Search for the cell housing the specified text and yield its (X, Y) center coordinate. 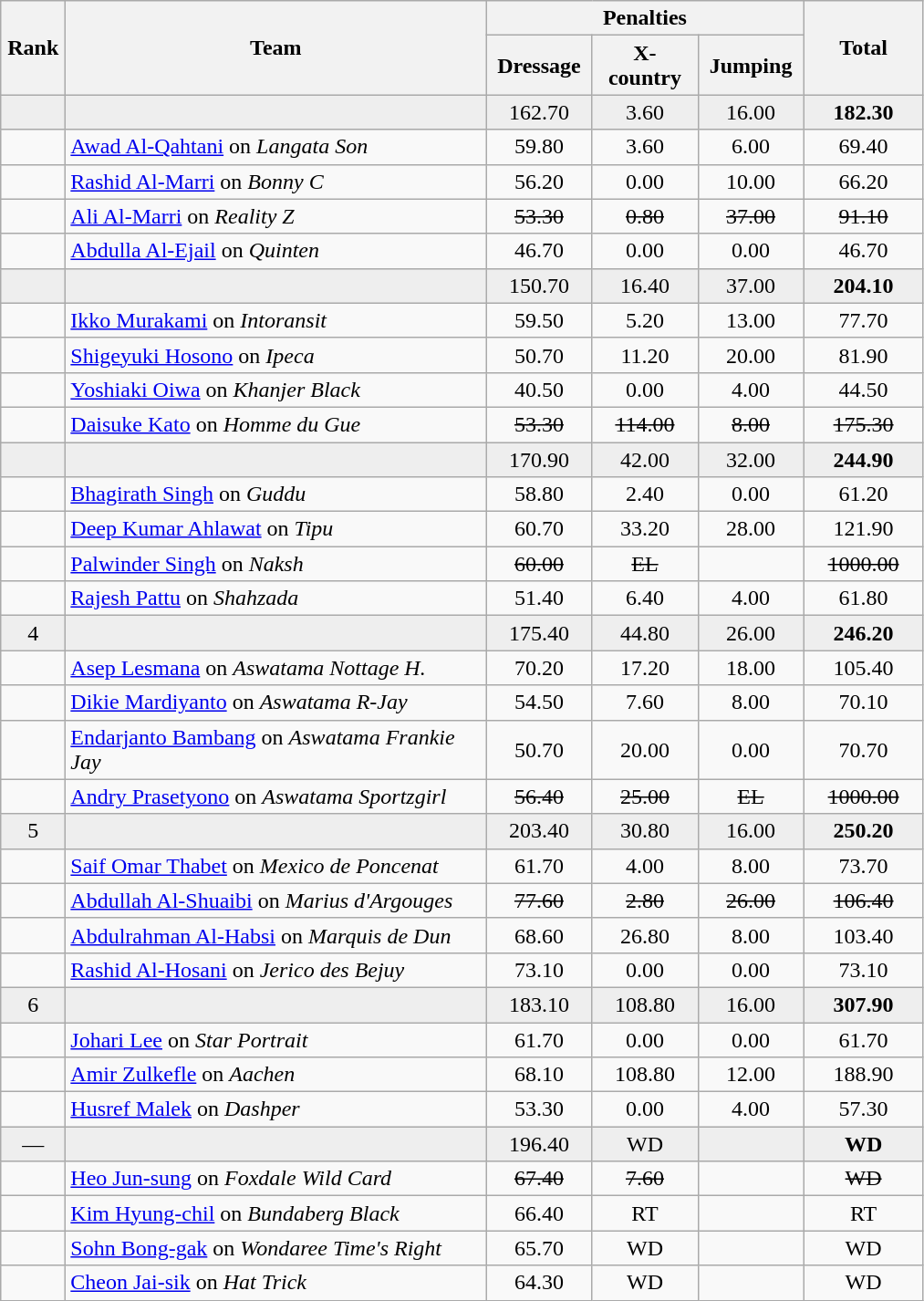
Cheon Jai-sik on Hat Trick (275, 1283)
11.20 (645, 355)
250.20 (863, 831)
170.90 (539, 459)
5 (33, 831)
Johari Lee on Star Portrait (275, 1039)
Rashid Al-Hosani on Jerico des Bejuy (275, 970)
X-country (645, 66)
Dressage (539, 66)
Husref Malek on Dashper (275, 1109)
67.40 (539, 1179)
66.20 (863, 182)
Penalties (645, 18)
— (33, 1144)
Shigeyuki Hosono on Ipeca (275, 355)
73.70 (863, 866)
69.40 (863, 147)
57.30 (863, 1109)
59.80 (539, 147)
42.00 (645, 459)
68.60 (539, 935)
307.90 (863, 1004)
Daisuke Kato on Homme du Gue (275, 424)
Team (275, 47)
91.10 (863, 216)
56.20 (539, 182)
30.80 (645, 831)
Andry Prasetyono on Aswatama Sportzgirl (275, 796)
175.40 (539, 633)
188.90 (863, 1075)
81.90 (863, 355)
Saif Omar Thabet on Mexico de Poncenat (275, 866)
17.20 (645, 668)
25.00 (645, 796)
70.10 (863, 703)
16.40 (645, 286)
103.40 (863, 935)
5.20 (645, 320)
175.30 (863, 424)
244.90 (863, 459)
6.40 (645, 598)
Sohn Bong-gak on Wondaree Time's Right (275, 1248)
Bhagirath Singh on Guddu (275, 494)
44.80 (645, 633)
203.40 (539, 831)
51.40 (539, 598)
70.20 (539, 668)
2.80 (645, 900)
Ikko Murakami on Intoransit (275, 320)
Amir Zulkefle on Aachen (275, 1075)
Endarjanto Bambang on Aswatama Frankie Jay (275, 750)
77.60 (539, 900)
Deep Kumar Ahlawat on Tipu (275, 529)
121.90 (863, 529)
32.00 (751, 459)
12.00 (751, 1075)
Rank (33, 47)
Heo Jun-sung on Foxdale Wild Card (275, 1179)
Rashid Al-Marri on Bonny C (275, 182)
18.00 (751, 668)
Asep Lesmana on Aswatama Nottage H. (275, 668)
196.40 (539, 1144)
Abdullah Al-Shuaibi on Marius d'Argouges (275, 900)
4 (33, 633)
Palwinder Singh on Naksh (275, 564)
68.10 (539, 1075)
183.10 (539, 1004)
105.40 (863, 668)
54.50 (539, 703)
60.70 (539, 529)
Abdulla Al-Ejail on Quinten (275, 251)
6.00 (751, 147)
66.40 (539, 1213)
60.00 (539, 564)
106.40 (863, 900)
Abdulrahman Al-Habsi on Marquis de Dun (275, 935)
6 (33, 1004)
114.00 (645, 424)
246.20 (863, 633)
33.20 (645, 529)
Dikie Mardiyanto on Aswatama R-Jay (275, 703)
Ali Al-Marri on Reality Z (275, 216)
58.80 (539, 494)
59.50 (539, 320)
64.30 (539, 1283)
44.50 (863, 390)
Jumping (751, 66)
13.00 (751, 320)
56.40 (539, 796)
Total (863, 47)
182.30 (863, 112)
28.00 (751, 529)
162.70 (539, 112)
40.50 (539, 390)
70.70 (863, 750)
61.80 (863, 598)
Awad Al-Qahtani on Langata Son (275, 147)
Kim Hyung-chil on Bundaberg Black (275, 1213)
204.10 (863, 286)
26.80 (645, 935)
0.80 (645, 216)
Yoshiaki Oiwa on Khanjer Black (275, 390)
61.20 (863, 494)
10.00 (751, 182)
2.40 (645, 494)
65.70 (539, 1248)
Rajesh Pattu on Shahzada (275, 598)
150.70 (539, 286)
77.70 (863, 320)
